Determine the [X, Y] coordinate at the center of the cell enclosing the given text.  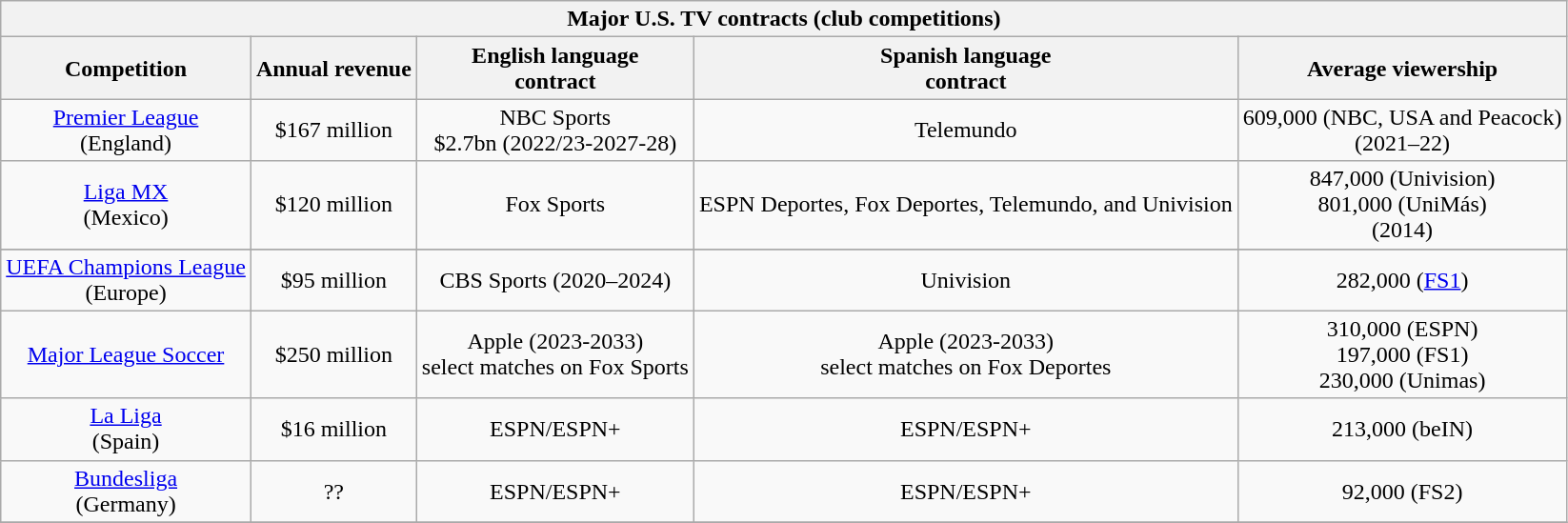
213,000 (beIN) [1402, 429]
Liga MX (Mexico) [126, 205]
$95 million [333, 280]
Bundesliga (Germany) [126, 492]
$167 million [333, 130]
609,000 (NBC, USA and Peacock) (2021–22) [1402, 130]
Telemundo [966, 130]
Spanish language contract [966, 69]
?? [333, 492]
Annual revenue [333, 69]
Major League Soccer [126, 354]
Competition [126, 69]
ESPN Deportes, Fox Deportes, Telemundo, and Univision [966, 205]
310,000 (ESPN) 197,000 (FS1) 230,000 (Unimas) [1402, 354]
UEFA Champions League (Europe) [126, 280]
Average viewership [1402, 69]
La Liga (Spain) [126, 429]
92,000 (FS2) [1402, 492]
Premier League (England) [126, 130]
847,000 (Univision) 801,000 (UniMás) (2014) [1402, 205]
English language contract [554, 69]
Univision [966, 280]
282,000 (FS1) [1402, 280]
Apple (2023-2033)select matches on Fox Sports [554, 354]
Fox Sports [554, 205]
NBC Sports $2.7bn (2022/23-2027-28) [554, 130]
$16 million [333, 429]
$120 million [333, 205]
$250 million [333, 354]
Apple (2023-2033)select matches on Fox Deportes [966, 354]
Major U.S. TV contracts (club competitions) [784, 19]
CBS Sports (2020–2024) [554, 280]
